Pinpoint the cell where the given text exists, returning its (x, y) midpoint coordinate. 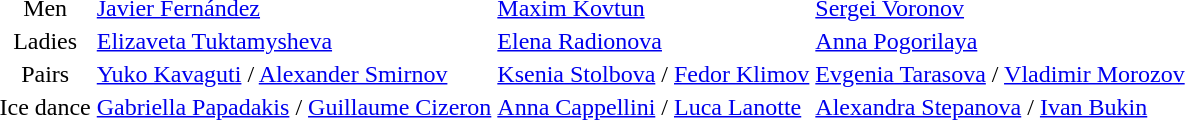
Yuko Kavaguti / Alexander Smirnov (294, 74)
Elena Radionova (654, 41)
Ksenia Stolbova / Fedor Klimov (654, 74)
Elizaveta Tuktamysheva (294, 41)
